Detect which cell encompasses the target text, then output its [x, y] center coordinate. 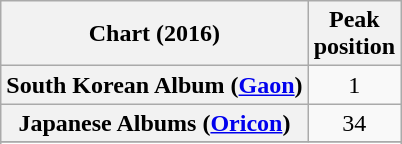
1 [354, 85]
Peakposition [354, 34]
34 [354, 123]
Japanese Albums (Oricon) [154, 123]
Chart (2016) [154, 34]
South Korean Album (Gaon) [154, 85]
